Find where the given text appears and provide that cell's center as (X, Y) coordinate. 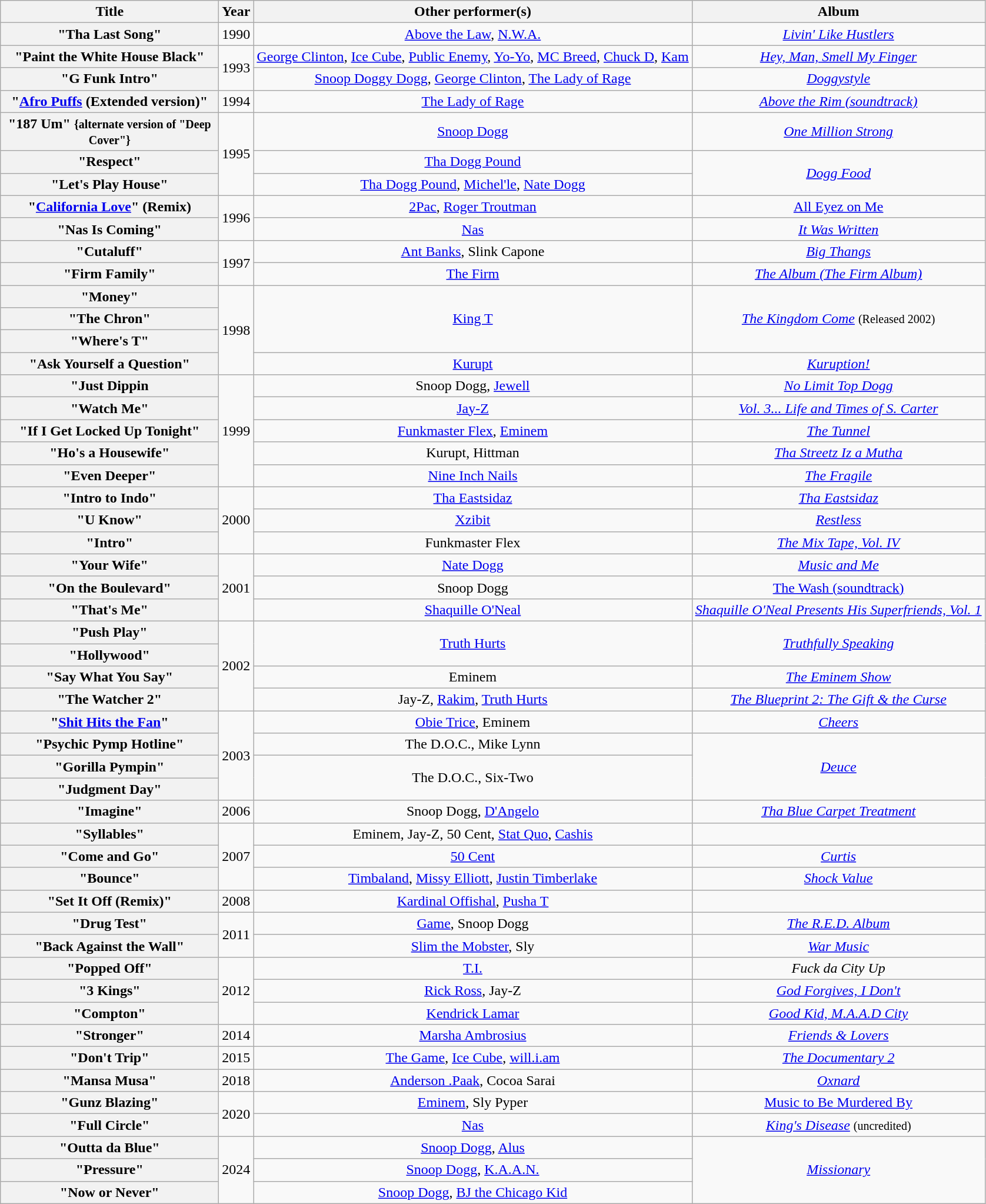
Truthfully Speaking (838, 643)
Kendrick Lamar (473, 1013)
50 Cent (473, 856)
War Music (838, 946)
The Album (The Firm Album) (838, 274)
Tha Dogg Pound, Michel'le, Nate Dogg (473, 184)
"Hollywood" (109, 655)
"Cutaluff" (109, 251)
"U Know" (109, 520)
"If I Get Locked Up Tonight" (109, 431)
"Compton" (109, 1013)
It Was Written (838, 229)
"Imagine" (109, 811)
One Million Strong (838, 132)
Rick Ross, Jay-Z (473, 990)
Kurupt, Hittman (473, 453)
"Outta da Blue" (109, 1148)
"G Funk Intro" (109, 79)
2018 (236, 1080)
"Bounce" (109, 879)
"Gorilla Pympin" (109, 767)
2024 (236, 1170)
2000 (236, 520)
2012 (236, 990)
Truth Hurts (473, 643)
"The Chron" (109, 319)
Tha Blue Carpet Treatment (838, 811)
"Come and Go" (109, 856)
"Intro" (109, 543)
"Money" (109, 296)
Above the Rim (soundtrack) (838, 101)
"187 Um" {alternate version of "Deep Cover"} (109, 132)
"Ask Yourself a Question" (109, 364)
"Tha Last Song" (109, 34)
Jay-Z, Rakim, Truth Hurts (473, 700)
"Push Play" (109, 632)
Eminem, Sly Pyper (473, 1103)
"California Love" (Remix) (109, 207)
Curtis (838, 856)
Deuce (838, 767)
Livin' Like Hustlers (838, 34)
"Let's Play House" (109, 184)
"Afro Puffs (Extended version)" (109, 101)
Oxnard (838, 1080)
Funkmaster Flex, Eminem (473, 431)
1998 (236, 330)
"Say What You Say" (109, 677)
1999 (236, 431)
2020 (236, 1114)
Shaquille O'Neal Presents His Superfriends, Vol. 1 (838, 610)
Tha Streetz Iz a Mutha (838, 453)
"Your Wife" (109, 565)
2007 (236, 856)
Hey, Man, Smell My Finger (838, 56)
Other performer(s) (473, 12)
"That's Me" (109, 610)
Cheers (838, 722)
Snoop Doggy Dogg, George Clinton, The Lady of Rage (473, 79)
Funkmaster Flex (473, 543)
Big Thangs (838, 251)
2008 (236, 901)
"Stronger" (109, 1036)
The D.O.C., Six-Two (473, 778)
2002 (236, 666)
"Intro to Indo" (109, 498)
Good Kid, M.A.A.D City (838, 1013)
The Firm (473, 274)
"Judgment Day" (109, 789)
2006 (236, 811)
Snoop Dogg, BJ the Chicago Kid (473, 1192)
2003 (236, 756)
Title (109, 12)
Music and Me (838, 565)
Ant Banks, Slink Capone (473, 251)
"Watch Me" (109, 408)
Kuruption! (838, 364)
Game, Snoop Dogg (473, 923)
The Tunnel (838, 431)
The Kingdom Come (Released 2002) (838, 318)
"Mansa Musa" (109, 1080)
Jay-Z (473, 408)
Xzibit (473, 520)
The Wash (soundtrack) (838, 587)
1993 (236, 68)
Snoop Dogg, Jewell (473, 386)
No Limit Top Dogg (838, 386)
"Ho's a Housewife" (109, 453)
"Respect" (109, 162)
"Firm Family" (109, 274)
Obie Trice, Eminem (473, 722)
Above the Law, N.W.A. (473, 34)
1996 (236, 218)
"Drug Test" (109, 923)
Marsha Ambrosius (473, 1036)
Music to Be Murdered By (838, 1103)
Missionary (838, 1170)
"Psychic Pymp Hotline" (109, 744)
"Gunz Blazing" (109, 1103)
"Don't Trip" (109, 1058)
Doggystyle (838, 79)
"Syllables" (109, 834)
"Shit Hits the Fan" (109, 722)
1997 (236, 262)
Nine Inch Nails (473, 475)
"3 Kings" (109, 990)
The Eminem Show (838, 677)
The Lady of Rage (473, 101)
1994 (236, 101)
Year (236, 12)
"Even Deeper" (109, 475)
The Mix Tape, Vol. IV (838, 543)
2001 (236, 587)
Album (838, 12)
2Pac, Roger Troutman (473, 207)
King T (473, 318)
"The Watcher 2" (109, 700)
2015 (236, 1058)
"Just Dippin (109, 386)
The R.E.D. Album (838, 923)
"Back Against the Wall" (109, 946)
2011 (236, 934)
Snoop Dogg, K.A.A.N. (473, 1170)
2014 (236, 1036)
Snoop Dogg, Alus (473, 1148)
Tha Dogg Pound (473, 162)
"On the Boulevard" (109, 587)
"Where's T" (109, 341)
Snoop Dogg, D'Angelo (473, 811)
God Forgives, I Don't (838, 990)
"Pressure" (109, 1170)
Eminem (473, 677)
Vol. 3... Life and Times of S. Carter (838, 408)
Shock Value (838, 879)
All Eyez on Me (838, 207)
Eminem, Jay-Z, 50 Cent, Stat Quo, Cashis (473, 834)
King's Disease (uncredited) (838, 1125)
"Now or Never" (109, 1192)
Kardinal Offishal, Pusha T (473, 901)
"Paint the White House Black" (109, 56)
"Set It Off (Remix)" (109, 901)
The Game, Ice Cube, will.i.am (473, 1058)
Nate Dogg (473, 565)
"Popped Off" (109, 968)
Fuck da City Up (838, 968)
Shaquille O'Neal (473, 610)
Anderson .Paak, Cocoa Sarai (473, 1080)
Friends & Lovers (838, 1036)
Timbaland, Missy Elliott, Justin Timberlake (473, 879)
"Nas Is Coming" (109, 229)
The Blueprint 2: The Gift & the Curse (838, 700)
Slim the Mobster, Sly (473, 946)
The D.O.C., Mike Lynn (473, 744)
The Fragile (838, 475)
T.I. (473, 968)
Kurupt (473, 364)
"Full Circle" (109, 1125)
1990 (236, 34)
The Documentary 2 (838, 1058)
Restless (838, 520)
George Clinton, Ice Cube, Public Enemy, Yo-Yo, MC Breed, Chuck D, Kam (473, 56)
Dogg Food (838, 173)
1995 (236, 154)
